Search for the cell housing the specified text and yield its (x, y) center coordinate. 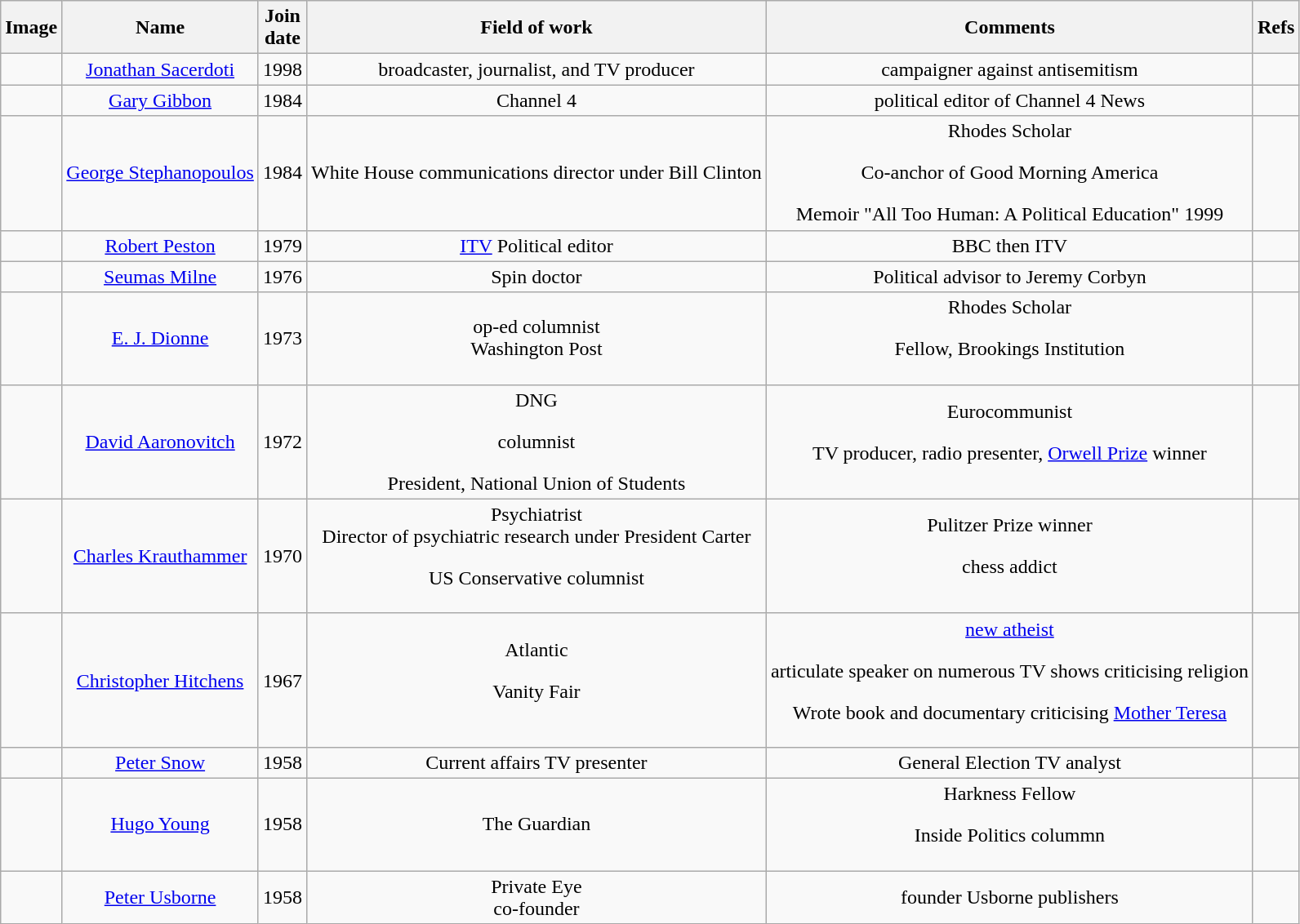
White House communications director under Bill Clinton (536, 173)
1998 (283, 69)
BBC then ITV (1009, 246)
Rhodes ScholarCo-anchor of Good Morning AmericaMemoir "All Too Human: A Political Education" 1999 (1009, 173)
Refs (1276, 28)
1976 (283, 277)
1970 (283, 556)
1979 (283, 246)
Political advisor to Jeremy Corbyn (1009, 277)
op-ed columnistWashington Post (536, 338)
General Election TV analyst (1009, 762)
Robert Peston (160, 246)
PsychiatristDirector of psychiatric research under President CarterUS Conservative columnist (536, 556)
Pulitzer Prize winnerchess addict (1009, 556)
1967 (283, 680)
Peter Snow (160, 762)
Field of work (536, 28)
Comments (1009, 28)
Channel 4 (536, 100)
EurocommunistTV producer, radio presenter, Orwell Prize winner (1009, 442)
ITV Political editor (536, 246)
broadcaster, journalist, and TV producer (536, 69)
1972 (283, 442)
new atheistarticulate speaker on numerous TV shows criticising religionWrote book and documentary criticising Mother Teresa (1009, 680)
Seumas Milne (160, 277)
Image (31, 28)
Private Eyeco-founder (536, 896)
Name (160, 28)
Harkness FellowInside Politics colummn (1009, 824)
AtlanticVanity Fair (536, 680)
E. J. Dionne (160, 338)
Rhodes ScholarFellow, Brookings Institution (1009, 338)
DNGcolumnistPresident, National Union of Students (536, 442)
David Aaronovitch (160, 442)
Joindate (283, 28)
Christopher Hitchens (160, 680)
Peter Usborne (160, 896)
Current affairs TV presenter (536, 762)
Hugo Young (160, 824)
Jonathan Sacerdoti (160, 69)
Gary Gibbon (160, 100)
George Stephanopoulos (160, 173)
The Guardian (536, 824)
Charles Krauthammer (160, 556)
Spin doctor (536, 277)
political editor of Channel 4 News (1009, 100)
campaigner against antisemitism (1009, 69)
1973 (283, 338)
founder Usborne publishers (1009, 896)
